Detect which cell encompasses the target text, then output its (X, Y) center coordinate. 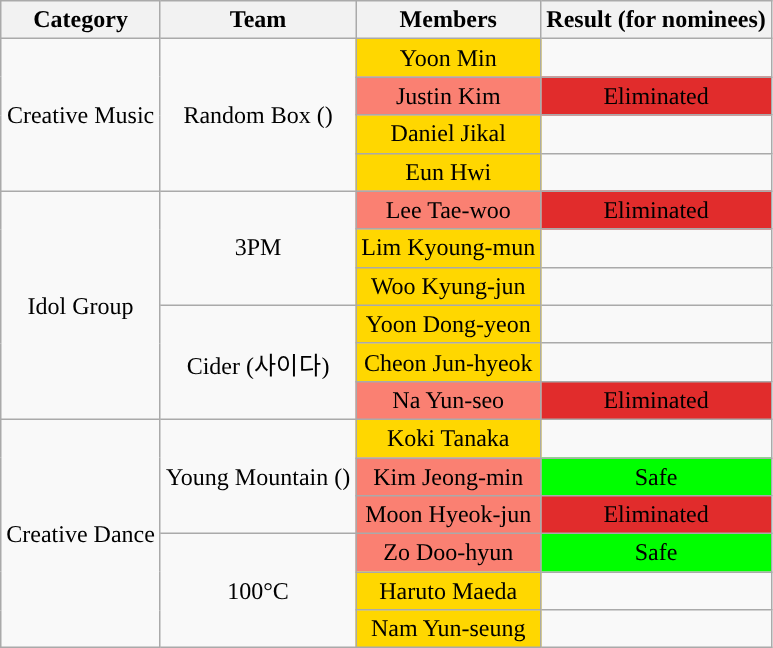
Koki Tanaka (448, 438)
Cider (사이다) (258, 362)
100°C (258, 591)
Na Yun-seo (448, 400)
3PM (258, 248)
Yoon Min (448, 58)
Young Mountain () (258, 476)
Lee Tae-woo (448, 210)
Moon Hyeok-jun (448, 515)
Creative Dance (81, 533)
Lim Kyoung-mun (448, 248)
Zo Doo-hyun (448, 553)
Haruto Maeda (448, 591)
Idol Group (81, 305)
Woo Kyung-jun (448, 286)
Category (81, 20)
Justin Kim (448, 96)
Cheon Jun-hyeok (448, 362)
Creative Music (81, 115)
Random Box () (258, 115)
Eun Hwi (448, 172)
Kim Jeong-min (448, 477)
Nam Yun-seung (448, 629)
Daniel Jikal (448, 134)
Result (for nominees) (656, 20)
Yoon Dong-yeon (448, 324)
Team (258, 20)
Members (448, 20)
